Pinpoint the cell where the given text exists, returning its (X, Y) midpoint coordinate. 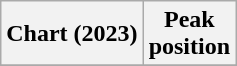
Chart (2023) (72, 34)
Peakposition (189, 34)
